Find where the given text appears and provide that cell's center as (x, y) coordinate. 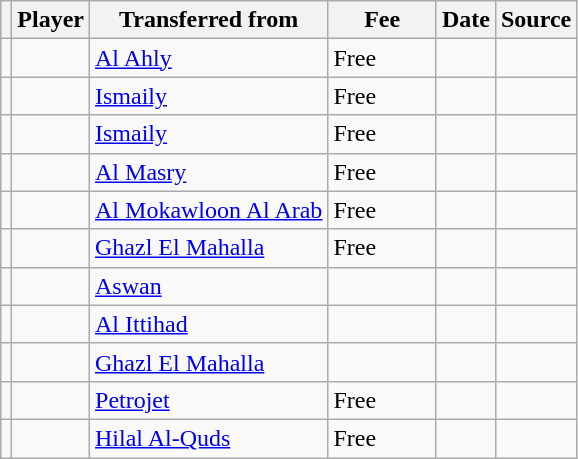
Date (466, 20)
Hilal Al-Quds (209, 438)
Petrojet (209, 400)
Fee (382, 20)
Source (536, 20)
Transferred from (209, 20)
Player (51, 20)
Al Mokawloon Al Arab (209, 210)
Al Ittihad (209, 324)
Al Ahly (209, 58)
Aswan (209, 286)
Al Masry (209, 172)
